Return (X, Y) of the center of cell containing provided text 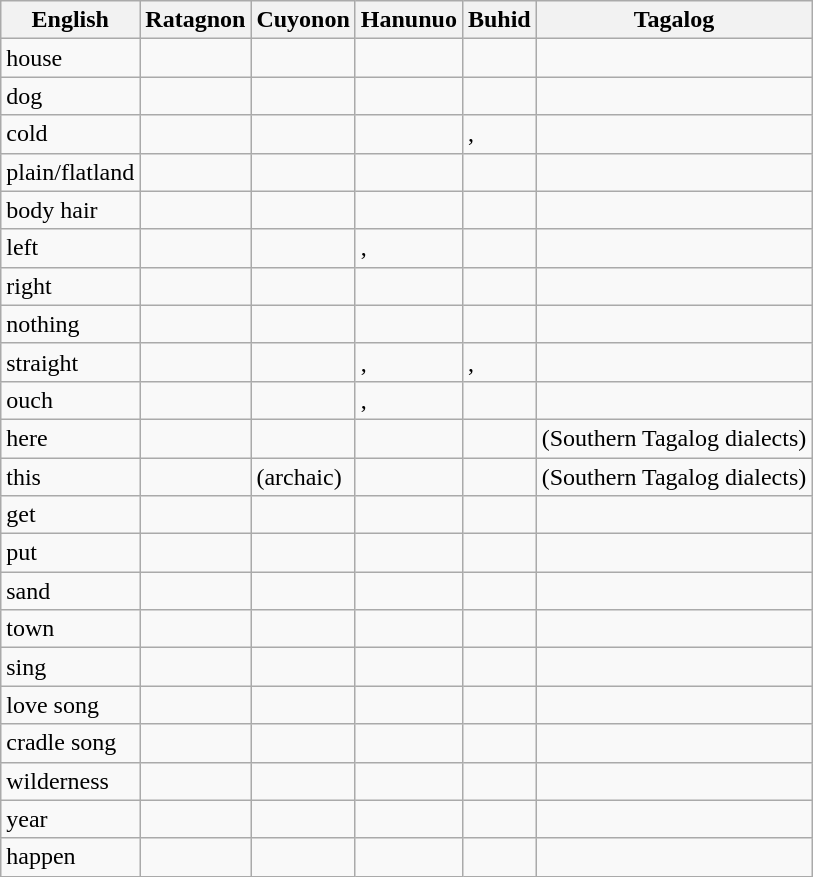
town (70, 629)
Ratagnon (196, 20)
put (70, 553)
get (70, 515)
year (70, 819)
left (70, 248)
cold (70, 134)
plain/flatland (70, 172)
right (70, 286)
body hair (70, 210)
dog (70, 96)
happen (70, 857)
this (70, 477)
love song (70, 705)
Tagalog (674, 20)
nothing (70, 324)
(archaic) (303, 477)
cradle song (70, 743)
sing (70, 667)
here (70, 438)
straight (70, 362)
English (70, 20)
Cuyonon (303, 20)
ouch (70, 400)
Hanunuo (408, 20)
wilderness (70, 781)
Buhid (499, 20)
house (70, 58)
sand (70, 591)
